Find where the given text appears and provide that cell's center as (x, y) coordinate. 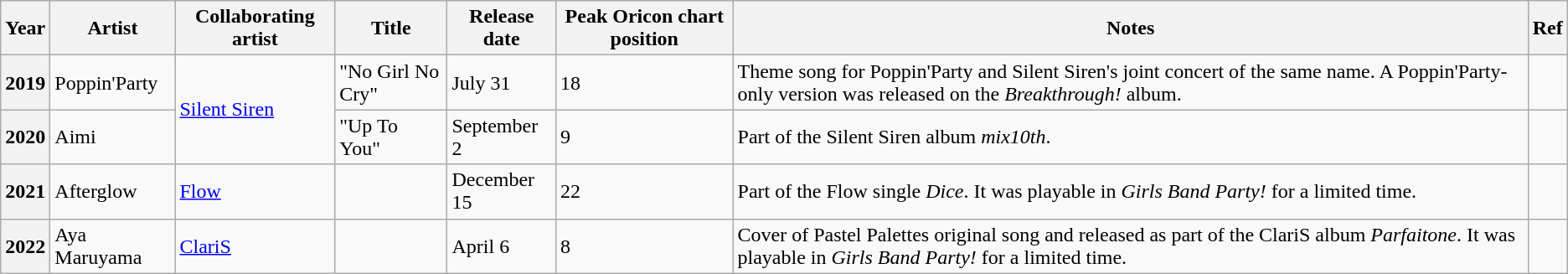
Theme song for Poppin'Party and Silent Siren's joint concert of the same name. A Poppin'Party-only version was released on the Breakthrough! album. (1131, 82)
Poppin'Party (112, 82)
Year (25, 28)
9 (644, 137)
Silent Siren (255, 110)
18 (644, 82)
Aya Maruyama (112, 246)
Aimi (112, 137)
Afterglow (112, 191)
Collaborating artist (255, 28)
Title (391, 28)
Peak Oricon chart position (644, 28)
Ref (1548, 28)
8 (644, 246)
22 (644, 191)
December 15 (502, 191)
Notes (1131, 28)
Flow (255, 191)
2020 (25, 137)
September 2 (502, 137)
Part of the Silent Siren album mix10th. (1131, 137)
April 6 (502, 246)
2021 (25, 191)
ClariS (255, 246)
"Up To You" (391, 137)
Cover of Pastel Palettes original song and released as part of the ClariS album Parfaitone. It was playable in Girls Band Party! for a limited time. (1131, 246)
Part of the Flow single Dice. It was playable in Girls Band Party! for a limited time. (1131, 191)
Release date (502, 28)
2022 (25, 246)
2019 (25, 82)
"No Girl No Cry" (391, 82)
July 31 (502, 82)
Artist (112, 28)
